Return the (X, Y) coordinate for the center point of the cell that contains the specified text.  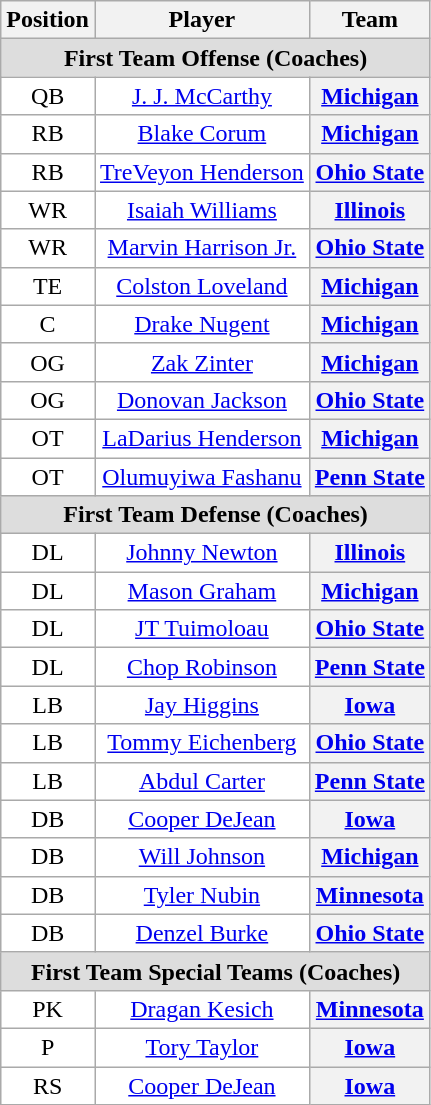
RS (48, 1085)
Denzel Burke (202, 933)
Position (48, 20)
First Team Offense (Coaches) (216, 58)
C (48, 324)
Olumuyiwa Fashanu (202, 477)
JT Tuimoloau (202, 629)
First Team Special Teams (Coaches) (216, 971)
J. J. McCarthy (202, 96)
PK (48, 1009)
P (48, 1047)
TreVeyon Henderson (202, 172)
Drake Nugent (202, 324)
TE (48, 286)
Mason Graham (202, 591)
Blake Corum (202, 134)
Tory Taylor (202, 1047)
Zak Zinter (202, 362)
Team (370, 20)
Chop Robinson (202, 667)
Player (202, 20)
QB (48, 96)
Johnny Newton (202, 553)
Jay Higgins (202, 705)
Dragan Kesich (202, 1009)
Colston Loveland (202, 286)
First Team Defense (Coaches) (216, 515)
Will Johnson (202, 857)
Tommy Eichenberg (202, 743)
Isaiah Williams (202, 210)
Marvin Harrison Jr. (202, 248)
Tyler Nubin (202, 895)
Abdul Carter (202, 781)
Donovan Jackson (202, 400)
LaDarius Henderson (202, 438)
